Locate the cell with the specified text and output its [x, y] center coordinate. 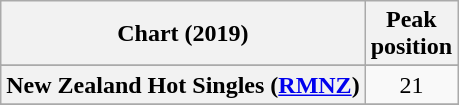
New Zealand Hot Singles (RMNZ) [183, 85]
Chart (2019) [183, 34]
21 [411, 85]
Peakposition [411, 34]
